Find where the given text appears and provide that cell's center as [X, Y] coordinate. 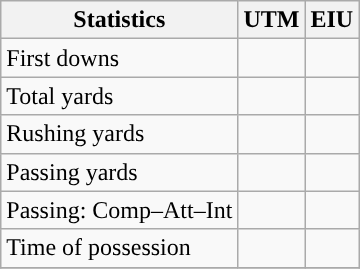
EIU [332, 20]
Statistics [120, 20]
UTM [272, 20]
Total yards [120, 96]
Rushing yards [120, 134]
Passing: Comp–Att–Int [120, 210]
Time of possession [120, 248]
First downs [120, 58]
Passing yards [120, 172]
